Find where the given text appears and provide that cell's center as (x, y) coordinate. 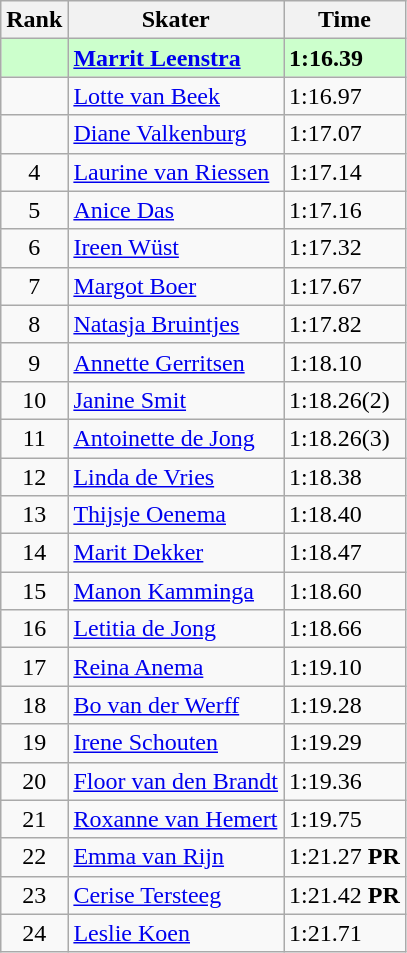
8 (34, 324)
1:19.10 (345, 667)
16 (34, 629)
1:21.42 PR (345, 895)
Letitia de Jong (176, 629)
1:17.67 (345, 286)
7 (34, 286)
1:19.75 (345, 819)
Linda de Vries (176, 477)
19 (34, 743)
Diane Valkenburg (176, 134)
Skater (176, 20)
11 (34, 438)
1:18.60 (345, 591)
Laurine van Riessen (176, 172)
1:17.14 (345, 172)
1:18.47 (345, 553)
1:17.32 (345, 248)
23 (34, 895)
1:19.29 (345, 743)
Marrit Leenstra (176, 58)
4 (34, 172)
Roxanne van Hemert (176, 819)
Irene Schouten (176, 743)
5 (34, 210)
1:17.16 (345, 210)
Marit Dekker (176, 553)
14 (34, 553)
1:18.10 (345, 362)
1:21.71 (345, 933)
13 (34, 515)
Thijsje Oenema (176, 515)
Cerise Tersteeg (176, 895)
20 (34, 781)
1:17.82 (345, 324)
12 (34, 477)
9 (34, 362)
Antoinette de Jong (176, 438)
Ireen Wüst (176, 248)
15 (34, 591)
Annette Gerritsen (176, 362)
6 (34, 248)
Margot Boer (176, 286)
1:19.36 (345, 781)
17 (34, 667)
1:18.66 (345, 629)
Emma van Rijn (176, 857)
Floor van den Brandt (176, 781)
21 (34, 819)
1:18.38 (345, 477)
Manon Kamminga (176, 591)
1:18.26(3) (345, 438)
Reina Anema (176, 667)
1:19.28 (345, 705)
Bo van der Werff (176, 705)
Anice Das (176, 210)
Natasja Bruintjes (176, 324)
Time (345, 20)
Janine Smit (176, 400)
Leslie Koen (176, 933)
Lotte van Beek (176, 96)
1:18.26(2) (345, 400)
10 (34, 400)
22 (34, 857)
1:17.07 (345, 134)
24 (34, 933)
1:16.97 (345, 96)
1:21.27 PR (345, 857)
1:18.40 (345, 515)
18 (34, 705)
1:16.39 (345, 58)
Rank (34, 20)
